Identify which cell holds the provided text, then report its (x, y) central coordinate. 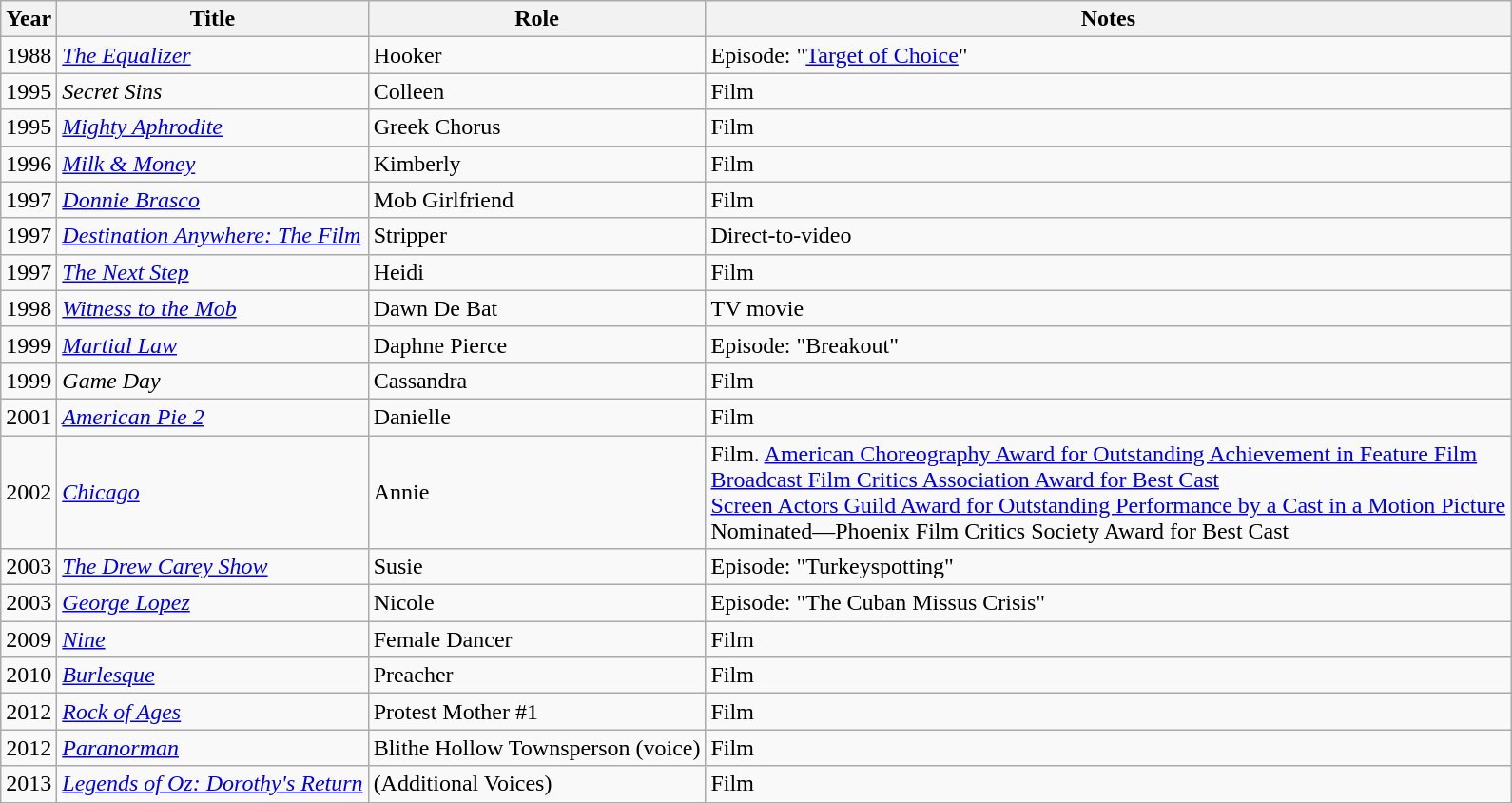
Hooker (536, 55)
Secret Sins (213, 91)
TV movie (1109, 308)
Witness to the Mob (213, 308)
Blithe Hollow Townsperson (voice) (536, 748)
(Additional Voices) (536, 784)
Burlesque (213, 676)
The Next Step (213, 272)
Chicago (213, 493)
Martial Law (213, 344)
Episode: "The Cuban Missus Crisis" (1109, 603)
Mighty Aphrodite (213, 127)
Dawn De Bat (536, 308)
1996 (29, 164)
2001 (29, 417)
Role (536, 19)
2010 (29, 676)
Kimberly (536, 164)
George Lopez (213, 603)
Destination Anywhere: The Film (213, 236)
Episode: "Breakout" (1109, 344)
Episode: "Target of Choice" (1109, 55)
Nicole (536, 603)
American Pie 2 (213, 417)
Greek Chorus (536, 127)
Mob Girlfriend (536, 200)
2009 (29, 639)
Daphne Pierce (536, 344)
Preacher (536, 676)
The Drew Carey Show (213, 567)
Nine (213, 639)
Title (213, 19)
Heidi (536, 272)
Episode: "Turkeyspotting" (1109, 567)
Female Dancer (536, 639)
Rock of Ages (213, 712)
Annie (536, 493)
1988 (29, 55)
2013 (29, 784)
Notes (1109, 19)
The Equalizer (213, 55)
Protest Mother #1 (536, 712)
Game Day (213, 381)
Colleen (536, 91)
Donnie Brasco (213, 200)
Year (29, 19)
Paranorman (213, 748)
Stripper (536, 236)
1998 (29, 308)
Legends of Oz: Dorothy's Return (213, 784)
2002 (29, 493)
Danielle (536, 417)
Cassandra (536, 381)
Susie (536, 567)
Direct-to-video (1109, 236)
Milk & Money (213, 164)
